Provide the (X, Y) coordinate of the cell's center where the given text is located.  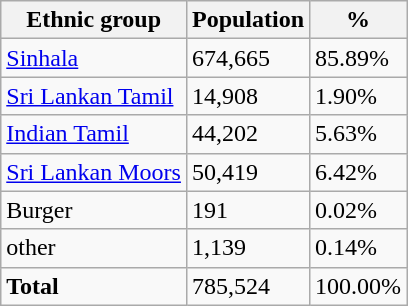
50,419 (248, 172)
1.90% (358, 96)
Sinhala (94, 58)
6.42% (358, 172)
0.02% (358, 210)
Sri Lankan Tamil (94, 96)
Population (248, 20)
1,139 (248, 248)
85.89% (358, 58)
44,202 (248, 134)
0.14% (358, 248)
Sri Lankan Moors (94, 172)
% (358, 20)
191 (248, 210)
5.63% (358, 134)
100.00% (358, 286)
other (94, 248)
Total (94, 286)
785,524 (248, 286)
Ethnic group (94, 20)
Indian Tamil (94, 134)
674,665 (248, 58)
14,908 (248, 96)
Burger (94, 210)
